Return [x, y] of the center of cell containing provided text 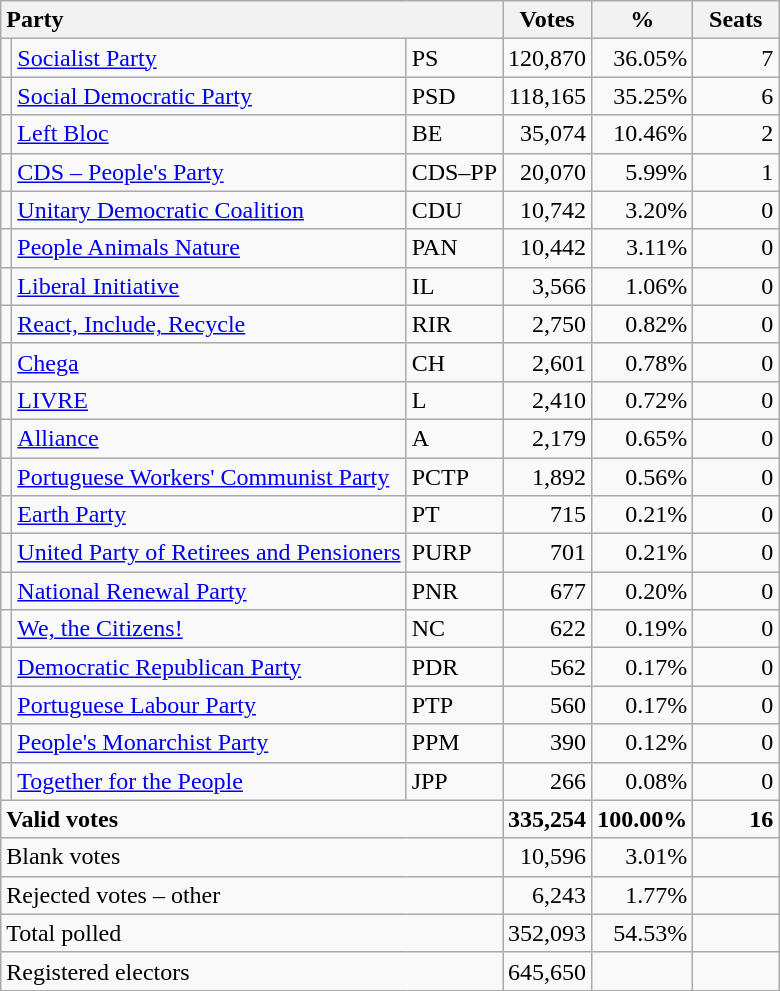
10,596 [548, 857]
Votes [548, 20]
CH [454, 362]
NC [454, 629]
10,442 [548, 248]
2 [736, 134]
PCTP [454, 477]
335,254 [548, 819]
Rejected votes – other [252, 895]
0.72% [642, 400]
RIR [454, 324]
0.12% [642, 743]
120,870 [548, 58]
Total polled [252, 933]
PPM [454, 743]
6,243 [548, 895]
352,093 [548, 933]
PNR [454, 591]
10,742 [548, 210]
266 [548, 781]
Social Democratic Party [209, 96]
35,074 [548, 134]
United Party of Retirees and Pensioners [209, 553]
10.46% [642, 134]
PDR [454, 667]
Alliance [209, 438]
PT [454, 515]
622 [548, 629]
677 [548, 591]
562 [548, 667]
Registered electors [252, 971]
% [642, 20]
CDU [454, 210]
Portuguese Workers' Communist Party [209, 477]
Earth Party [209, 515]
Blank votes [252, 857]
PAN [454, 248]
IL [454, 286]
LIVRE [209, 400]
PURP [454, 553]
A [454, 438]
118,165 [548, 96]
Socialist Party [209, 58]
Valid votes [252, 819]
7 [736, 58]
Together for the People [209, 781]
CDS – People's Party [209, 172]
Chega [209, 362]
0.56% [642, 477]
PS [454, 58]
0.20% [642, 591]
BE [454, 134]
0.78% [642, 362]
Left Bloc [209, 134]
CDS–PP [454, 172]
2,179 [548, 438]
701 [548, 553]
Unitary Democratic Coalition [209, 210]
6 [736, 96]
0.08% [642, 781]
0.19% [642, 629]
2,601 [548, 362]
JPP [454, 781]
React, Include, Recycle [209, 324]
1.77% [642, 895]
PSD [454, 96]
645,650 [548, 971]
5.99% [642, 172]
3.20% [642, 210]
People Animals Nature [209, 248]
2,410 [548, 400]
54.53% [642, 933]
16 [736, 819]
Liberal Initiative [209, 286]
3,566 [548, 286]
3.01% [642, 857]
715 [548, 515]
0.82% [642, 324]
1 [736, 172]
1.06% [642, 286]
We, the Citizens! [209, 629]
0.65% [642, 438]
390 [548, 743]
Party [252, 20]
3.11% [642, 248]
Democratic Republican Party [209, 667]
36.05% [642, 58]
Portuguese Labour Party [209, 705]
National Renewal Party [209, 591]
1,892 [548, 477]
Seats [736, 20]
People's Monarchist Party [209, 743]
560 [548, 705]
35.25% [642, 96]
PTP [454, 705]
2,750 [548, 324]
20,070 [548, 172]
L [454, 400]
100.00% [642, 819]
